Pinpoint the cell where the given text exists, returning its (x, y) midpoint coordinate. 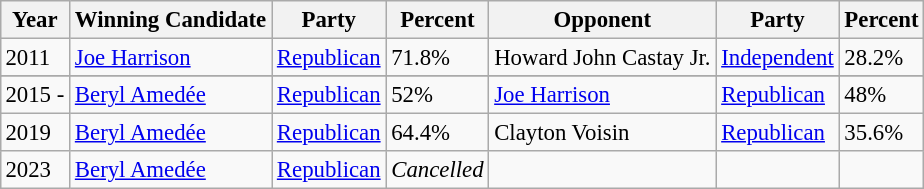
35.6% (882, 133)
52% (438, 95)
Year (34, 20)
Cancelled (438, 170)
Clayton Voisin (602, 133)
Winning Candidate (171, 20)
2019 (34, 133)
48% (882, 95)
28.2% (882, 57)
2011 (34, 57)
2015 - (34, 95)
64.4% (438, 133)
Howard John Castay Jr. (602, 57)
Opponent (602, 20)
2023 (34, 170)
71.8% (438, 57)
Independent (778, 57)
